Determine the (X, Y) coordinate at the center of the cell enclosing the given text.  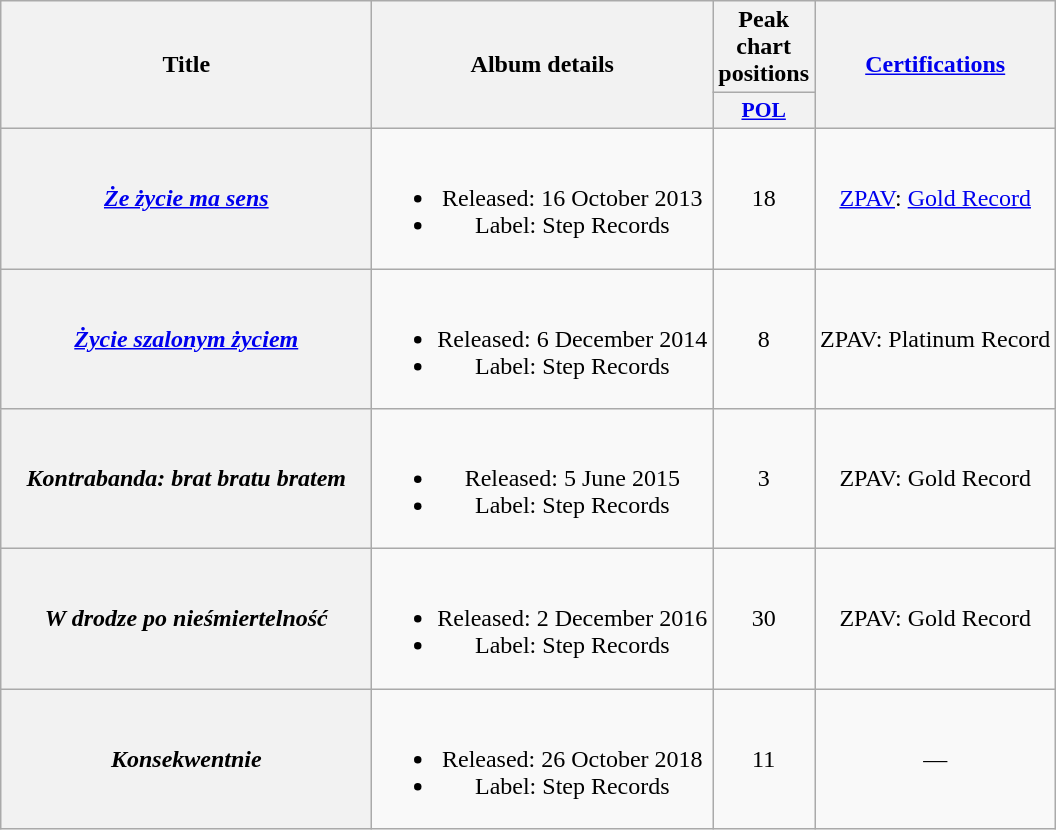
Released: 5 June 2015Label: Step Records (542, 479)
Kontrabanda: brat bratu bratem (186, 479)
Certifications (936, 65)
18 (764, 198)
Album details (542, 65)
Życie szalonym życiem (186, 338)
Title (186, 65)
8 (764, 338)
Konsekwentnie (186, 759)
POL (764, 111)
Released: 26 October 2018Label: Step Records (542, 759)
W drodze po nieśmiertelność (186, 619)
3 (764, 479)
ZPAV: Platinum Record (936, 338)
30 (764, 619)
Że życie ma sens (186, 198)
Released: 2 December 2016Label: Step Records (542, 619)
Peak chart positions (764, 47)
— (936, 759)
Released: 6 December 2014Label: Step Records (542, 338)
Released: 16 October 2013Label: Step Records (542, 198)
11 (764, 759)
